From the cell containing the given text, extract its center point as [x, y] coordinate. 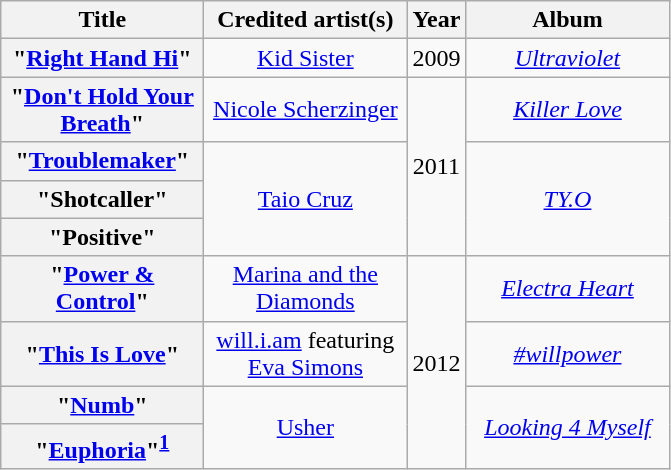
"Right Hand Hi" [102, 58]
"This Is Love" [102, 354]
Electra Heart [568, 288]
Usher [306, 428]
TY.O [568, 199]
"Shotcaller" [102, 199]
Year [436, 20]
Taio Cruz [306, 199]
Title [102, 20]
Kid Sister [306, 58]
"Positive" [102, 237]
"Don't Hold Your Breath" [102, 110]
Credited artist(s) [306, 20]
will.i.am featuring Eva Simons [306, 354]
"Power & Control" [102, 288]
Looking 4 Myself [568, 428]
2011 [436, 166]
Killer Love [568, 110]
2012 [436, 362]
2009 [436, 58]
Nicole Scherzinger [306, 110]
Album [568, 20]
#willpower [568, 354]
"Troublemaker" [102, 161]
"Euphoria"1 [102, 446]
"Numb" [102, 405]
Ultraviolet [568, 58]
Marina and the Diamonds [306, 288]
